Return the (x, y) coordinate for the center point of the cell that contains the specified text.  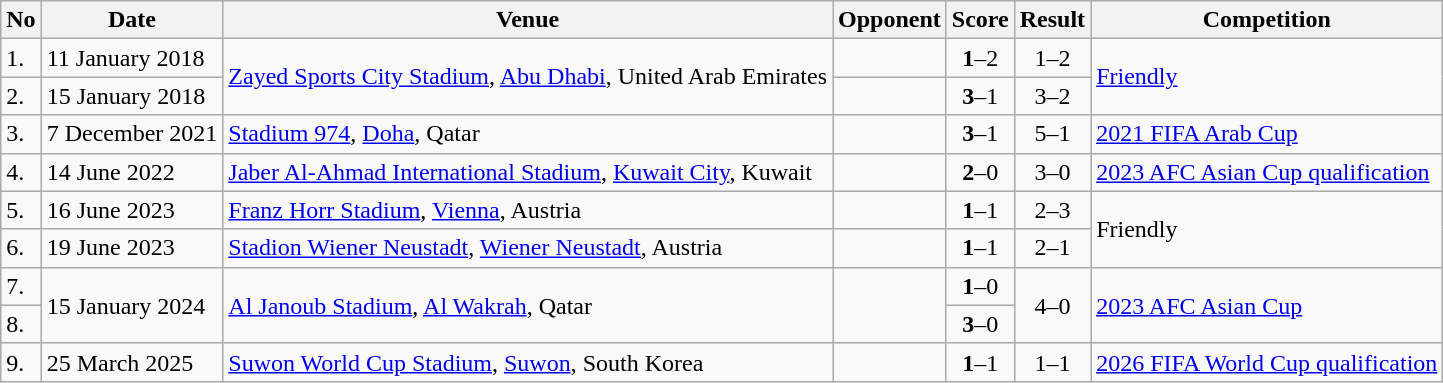
2021 FIFA Arab Cup (1267, 134)
Suwon World Cup Stadium, Suwon, South Korea (528, 362)
25 March 2025 (132, 362)
Opponent (889, 20)
7. (21, 286)
1. (21, 58)
No (21, 20)
15 January 2018 (132, 96)
Date (132, 20)
2023 AFC Asian Cup qualification (1267, 172)
4–0 (1052, 305)
Score (980, 20)
6. (21, 248)
2–1 (1052, 248)
2–0 (980, 172)
7 December 2021 (132, 134)
2–3 (1052, 210)
15 January 2024 (132, 305)
9. (21, 362)
Result (1052, 20)
19 June 2023 (132, 248)
5–1 (1052, 134)
11 January 2018 (132, 58)
4. (21, 172)
Zayed Sports City Stadium, Abu Dhabi, United Arab Emirates (528, 77)
2023 AFC Asian Cup (1267, 305)
3–2 (1052, 96)
2. (21, 96)
Al Janoub Stadium, Al Wakrah, Qatar (528, 305)
16 June 2023 (132, 210)
Stadion Wiener Neustadt, Wiener Neustadt, Austria (528, 248)
Competition (1267, 20)
Venue (528, 20)
Stadium 974, Doha, Qatar (528, 134)
5. (21, 210)
Jaber Al-Ahmad International Stadium, Kuwait City, Kuwait (528, 172)
2026 FIFA World Cup qualification (1267, 362)
1–0 (980, 286)
8. (21, 324)
3. (21, 134)
Franz Horr Stadium, Vienna, Austria (528, 210)
14 June 2022 (132, 172)
